Output the (x, y) coordinate of the center of the cell containing the given text.  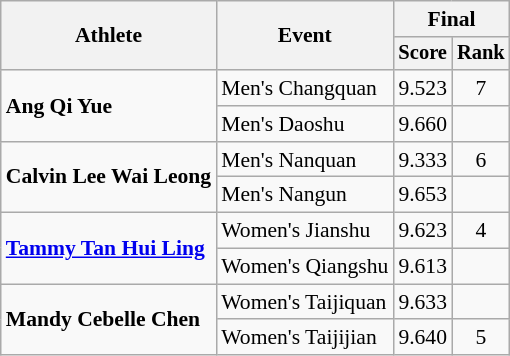
Women's Taijiquan (304, 302)
Men's Nanquan (304, 160)
9.623 (422, 231)
Women's Taijijian (304, 338)
9.660 (422, 124)
Women's Jianshu (304, 231)
7 (481, 88)
Final (451, 19)
Event (304, 36)
4 (481, 231)
Women's Qiangshu (304, 267)
6 (481, 160)
Rank (481, 54)
Athlete (108, 36)
Tammy Tan Hui Ling (108, 248)
Mandy Cebelle Chen (108, 320)
9.633 (422, 302)
Men's Changquan (304, 88)
Calvin Lee Wai Leong (108, 178)
Ang Qi Yue (108, 106)
Score (422, 54)
9.613 (422, 267)
9.640 (422, 338)
Men's Nangun (304, 195)
Men's Daoshu (304, 124)
9.653 (422, 195)
9.523 (422, 88)
9.333 (422, 160)
5 (481, 338)
